Identify which cell holds the provided text, then report its (X, Y) central coordinate. 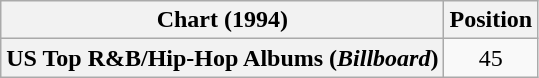
45 (491, 58)
Position (491, 20)
Chart (1994) (222, 20)
US Top R&B/Hip-Hop Albums (Billboard) (222, 58)
